Output the [x, y] coordinate of the center of the cell containing the given text.  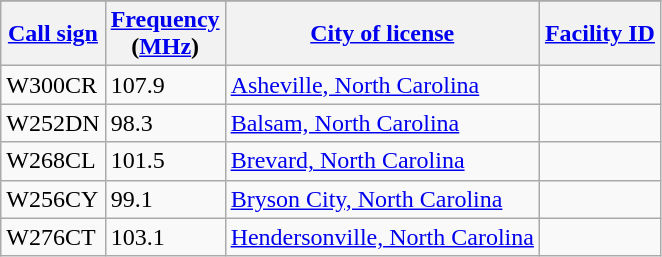
Bryson City, North Carolina [382, 199]
Balsam, North Carolina [382, 123]
101.5 [165, 161]
W276CT [53, 237]
Frequency(MHz) [165, 34]
103.1 [165, 237]
W252DN [53, 123]
99.1 [165, 199]
W300CR [53, 85]
Facility ID [600, 34]
W256CY [53, 199]
Brevard, North Carolina [382, 161]
Hendersonville, North Carolina [382, 237]
Call sign [53, 34]
Asheville, North Carolina [382, 85]
W268CL [53, 161]
City of license [382, 34]
107.9 [165, 85]
98.3 [165, 123]
